Identify which cell holds the provided text, then report its (X, Y) central coordinate. 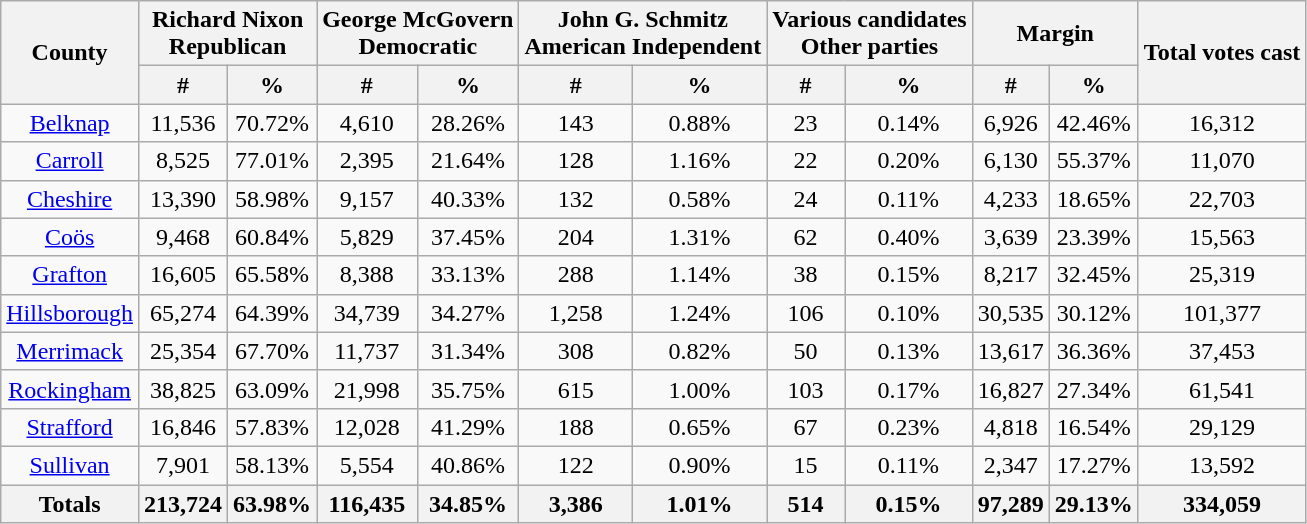
42.46% (1094, 123)
0.10% (909, 313)
24 (806, 199)
288 (576, 275)
4,818 (1010, 427)
34,739 (367, 313)
13,390 (182, 199)
15,563 (1222, 237)
62 (806, 237)
30.12% (1094, 313)
65.58% (272, 275)
13,617 (1010, 351)
36.36% (1094, 351)
64.39% (272, 313)
16,827 (1010, 389)
9,468 (182, 237)
Belknap (70, 123)
58.13% (272, 465)
34.27% (468, 313)
60.84% (272, 237)
57.83% (272, 427)
0.20% (909, 161)
1.00% (699, 389)
132 (576, 199)
15 (806, 465)
16,846 (182, 427)
21.64% (468, 161)
122 (576, 465)
97,289 (1010, 503)
1.01% (699, 503)
11,737 (367, 351)
Carroll (70, 161)
16,312 (1222, 123)
1.31% (699, 237)
6,926 (1010, 123)
1.14% (699, 275)
37.45% (468, 237)
103 (806, 389)
8,525 (182, 161)
Richard NixonRepublican (227, 34)
204 (576, 237)
4,610 (367, 123)
17.27% (1094, 465)
128 (576, 161)
5,554 (367, 465)
0.13% (909, 351)
21,998 (367, 389)
Totals (70, 503)
8,217 (1010, 275)
7,901 (182, 465)
Margin (1055, 34)
0.90% (699, 465)
18.65% (1094, 199)
8,388 (367, 275)
3,639 (1010, 237)
33.13% (468, 275)
35.75% (468, 389)
22,703 (1222, 199)
514 (806, 503)
13,592 (1222, 465)
George McGovernDemocratic (418, 34)
4,233 (1010, 199)
2,347 (1010, 465)
9,157 (367, 199)
334,059 (1222, 503)
63.09% (272, 389)
0.65% (699, 427)
John G. SchmitzAmerican Independent (643, 34)
40.33% (468, 199)
Various candidatesOther parties (870, 34)
16,605 (182, 275)
50 (806, 351)
32.45% (1094, 275)
12,028 (367, 427)
65,274 (182, 313)
Total votes cast (1222, 52)
38,825 (182, 389)
0.40% (909, 237)
37,453 (1222, 351)
34.85% (468, 503)
Sullivan (70, 465)
40.86% (468, 465)
58.98% (272, 199)
6,130 (1010, 161)
25,319 (1222, 275)
Merrimack (70, 351)
106 (806, 313)
41.29% (468, 427)
5,829 (367, 237)
116,435 (367, 503)
23 (806, 123)
1.16% (699, 161)
1,258 (576, 313)
67 (806, 427)
11,070 (1222, 161)
29.13% (1094, 503)
Grafton (70, 275)
0.88% (699, 123)
0.17% (909, 389)
143 (576, 123)
30,535 (1010, 313)
11,536 (182, 123)
1.24% (699, 313)
31.34% (468, 351)
Coös (70, 237)
70.72% (272, 123)
Strafford (70, 427)
61,541 (1222, 389)
27.34% (1094, 389)
2,395 (367, 161)
0.14% (909, 123)
22 (806, 161)
Rockingham (70, 389)
28.26% (468, 123)
77.01% (272, 161)
Cheshire (70, 199)
16.54% (1094, 427)
615 (576, 389)
Hillsborough (70, 313)
101,377 (1222, 313)
0.23% (909, 427)
213,724 (182, 503)
67.70% (272, 351)
308 (576, 351)
0.58% (699, 199)
29,129 (1222, 427)
0.82% (699, 351)
23.39% (1094, 237)
County (70, 52)
55.37% (1094, 161)
25,354 (182, 351)
3,386 (576, 503)
63.98% (272, 503)
188 (576, 427)
38 (806, 275)
